Detect which cell encompasses the target text, then output its [x, y] center coordinate. 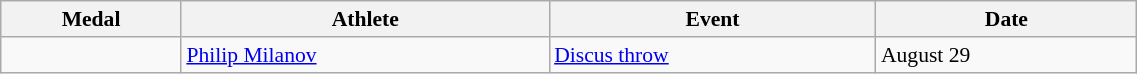
Athlete [365, 19]
Medal [92, 19]
Philip Milanov [365, 55]
Date [1006, 19]
August 29 [1006, 55]
Discus throw [712, 55]
Event [712, 19]
